Identify which cell holds the provided text, then report its [X, Y] central coordinate. 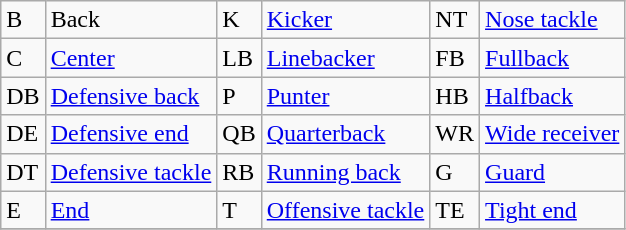
Linebacker [346, 58]
Running back [346, 172]
E [23, 210]
G [455, 172]
C [23, 58]
Halfback [552, 96]
B [23, 20]
Offensive tackle [346, 210]
DT [23, 172]
Defensive back [131, 96]
Back [131, 20]
Fullback [552, 58]
Defensive end [131, 134]
DB [23, 96]
Defensive tackle [131, 172]
RB [239, 172]
T [239, 210]
HB [455, 96]
K [239, 20]
FB [455, 58]
QB [239, 134]
TE [455, 210]
Center [131, 58]
Tight end [552, 210]
End [131, 210]
Kicker [346, 20]
LB [239, 58]
Wide receiver [552, 134]
WR [455, 134]
Quarterback [346, 134]
P [239, 96]
NT [455, 20]
Guard [552, 172]
DE [23, 134]
Punter [346, 96]
Nose tackle [552, 20]
